Extract the [x, y] coordinate from the center of the cell holding the provided text.  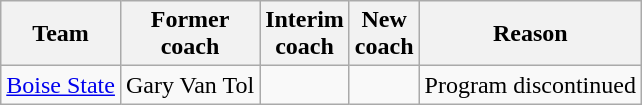
Team [61, 34]
Interimcoach [305, 34]
Gary Van Tol [190, 85]
Reason [530, 34]
Program discontinued [530, 85]
Boise State [61, 85]
Newcoach [384, 34]
Formercoach [190, 34]
